Find where the given text appears and provide that cell's center as [X, Y] coordinate. 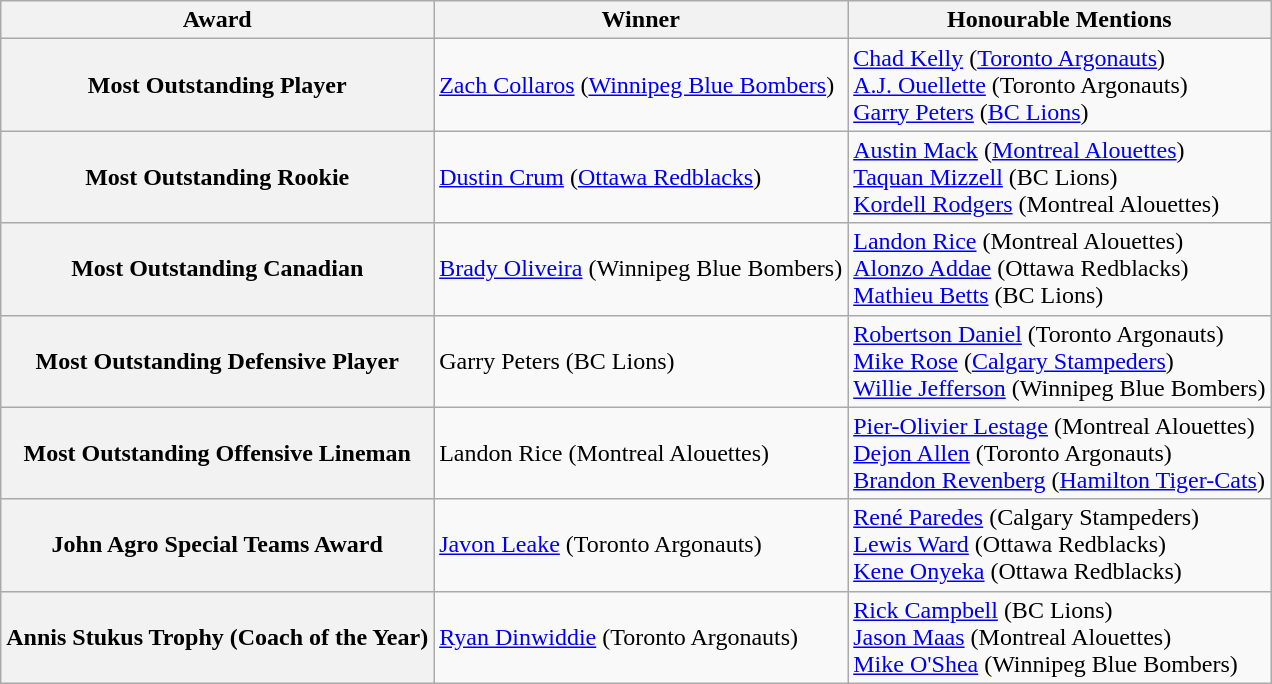
Robertson Daniel (Toronto Argonauts)Mike Rose (Calgary Stampeders)Willie Jefferson (Winnipeg Blue Bombers) [1060, 361]
Brady Oliveira (Winnipeg Blue Bombers) [641, 269]
Most Outstanding Offensive Lineman [218, 453]
Most Outstanding Defensive Player [218, 361]
Dustin Crum (Ottawa Redblacks) [641, 177]
Garry Peters (BC Lions) [641, 361]
Ryan Dinwiddie (Toronto Argonauts) [641, 637]
Most Outstanding Player [218, 85]
Annis Stukus Trophy (Coach of the Year) [218, 637]
Award [218, 20]
Honourable Mentions [1060, 20]
Zach Collaros (Winnipeg Blue Bombers) [641, 85]
René Paredes (Calgary Stampeders)Lewis Ward (Ottawa Redblacks)Kene Onyeka (Ottawa Redblacks) [1060, 545]
Chad Kelly (Toronto Argonauts)A.J. Ouellette (Toronto Argonauts)Garry Peters (BC Lions) [1060, 85]
Austin Mack (Montreal Alouettes)Taquan Mizzell (BC Lions)Kordell Rodgers (Montreal Alouettes) [1060, 177]
John Agro Special Teams Award [218, 545]
Rick Campbell (BC Lions)Jason Maas (Montreal Alouettes)Mike O'Shea (Winnipeg Blue Bombers) [1060, 637]
Winner [641, 20]
Landon Rice (Montreal Alouettes) [641, 453]
Landon Rice (Montreal Alouettes)Alonzo Addae (Ottawa Redblacks)Mathieu Betts (BC Lions) [1060, 269]
Javon Leake (Toronto Argonauts) [641, 545]
Most Outstanding Canadian [218, 269]
Pier-Olivier Lestage (Montreal Alouettes)Dejon Allen (Toronto Argonauts)Brandon Revenberg (Hamilton Tiger-Cats) [1060, 453]
Most Outstanding Rookie [218, 177]
